Search for the cell housing the specified text and yield its [X, Y] center coordinate. 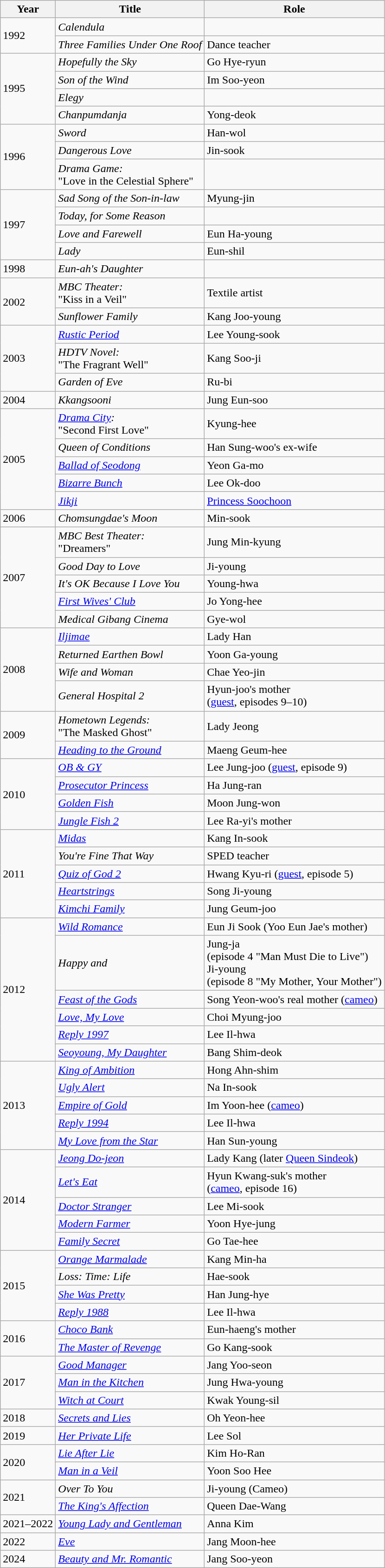
Queen of Conditions [130, 448]
Drama City:"Second First Love" [130, 424]
Quiz of God 2 [130, 873]
Loss: Time: Life [130, 1277]
Reply 1997 [130, 1035]
Wife and Woman [130, 672]
The King's Affection [130, 1506]
2014 [28, 1199]
2009 [28, 735]
Feast of the Gods [130, 999]
Her Private Life [130, 1435]
Hae-sook [295, 1277]
You're Fine That Way [130, 856]
Dance teacher [295, 45]
Family Secret [130, 1242]
2012 [28, 990]
Eun-haeng's mother [295, 1330]
Jin-sook [295, 150]
Anna Kim [295, 1524]
Song Ji-young [295, 891]
Sunflower Family [130, 317]
Moon Jung-won [295, 803]
Chanpumdanja [130, 115]
Princess Soochoon [295, 500]
Kang Joo-young [295, 317]
Yoon Ga-young [295, 654]
Good Day to Love [130, 566]
2002 [28, 301]
The Master of Revenge [130, 1347]
2003 [28, 358]
General Hospital 2 [130, 696]
Lie After Lie [130, 1453]
1996 [28, 157]
Sad Song of the Son-in-law [130, 198]
Reply 1994 [130, 1123]
Textile artist [295, 293]
Han Sung-woo's ex-wife [295, 448]
Yoon Soo Hee [295, 1471]
Han Sun-young [295, 1140]
2013 [28, 1105]
Hwang Kyu-ri (guest, episode 5) [295, 873]
2016 [28, 1338]
1995 [28, 89]
Ugly Alert [130, 1088]
Go Kang-sook [295, 1347]
Elegy [130, 97]
2021 [28, 1497]
Jung-ja (episode 4 "Man Must Die to Live") Ji-young (episode 8 "My Mother, Your Mother") [295, 963]
2022 [28, 1542]
Na In-sook [295, 1088]
Midas [130, 838]
Lee Mi-sook [295, 1206]
Doctor Stranger [130, 1206]
Lee Jung-joo (guest, episode 9) [295, 768]
Heartstrings [130, 891]
2005 [28, 459]
2017 [28, 1382]
Lee Young-sook [295, 334]
Kyung-hee [295, 424]
My Love from the Star [130, 1140]
Ballad of Seodong [130, 465]
Eun Ha-young [295, 233]
Song Yeon-woo's real mother (cameo) [295, 999]
Iljimae [130, 637]
First Wives' Club [130, 602]
Empire of Gold [130, 1105]
Kang In-sook [295, 838]
Lady Jeong [295, 726]
Choi Myung-joo [295, 1017]
2007 [28, 577]
Dangerous Love [130, 150]
1997 [28, 224]
Myung-jin [295, 198]
MBC Best Theater:"Dreamers" [130, 542]
Kkangsooni [130, 400]
2011 [28, 873]
Jungle Fish 2 [130, 820]
Chomsungdae's Moon [130, 518]
Lady Han [295, 637]
Gye-wol [295, 619]
2004 [28, 400]
Son of the Wind [130, 80]
Kang Soo-ji [295, 358]
Wild Romance [130, 927]
Ha Jung-ran [295, 785]
Jung Eun-soo [295, 400]
It's OK Because I Love You [130, 584]
Jo Yong-hee [295, 602]
Jang Soo-yeon [295, 1559]
Queen Dae-Wang [295, 1506]
Kang Min-ha [295, 1259]
Orange Marmalade [130, 1259]
SPED teacher [295, 856]
Love and Farewell [130, 233]
Chae Yeo-jin [295, 672]
Prosecutor Princess [130, 785]
Happy and [130, 963]
1998 [28, 269]
Over To You [130, 1488]
MBC Theater:"Kiss in a Veil" [130, 293]
Hopefully the Sky [130, 62]
Calendula [130, 27]
Jeong Do-jeon [130, 1158]
Today, for Some Reason [130, 216]
Lee Ra-yi's mother [295, 820]
Let's Eat [130, 1182]
Kim Ho-Ran [295, 1453]
Reply 1988 [130, 1312]
Year [28, 9]
Bang Shim-deok [295, 1052]
2006 [28, 518]
Eun-ah's Daughter [130, 269]
Drama Game:"Love in the Celestial Sphere" [130, 174]
Love, My Love [130, 1017]
Bizarre Bunch [130, 483]
2008 [28, 670]
Im Soo-yeon [295, 80]
Jang Yoo-seon [295, 1365]
Lady Kang (later Queen Sindeok) [295, 1158]
2019 [28, 1435]
1992 [28, 36]
Yong-deok [295, 115]
Rustic Period [130, 334]
Jikji [130, 500]
Kwak Young-sil [295, 1400]
2020 [28, 1462]
Sword [130, 133]
OB & GY [130, 768]
2015 [28, 1286]
Secrets and Lies [130, 1418]
Ji-young [295, 566]
Ru-bi [295, 382]
Min-sook [295, 518]
Returned Earthen Bowl [130, 654]
Young-hwa [295, 584]
Role [295, 9]
Han-wol [295, 133]
Hyun Kwang-suk's mother (cameo, episode 16) [295, 1182]
Yeon Ga-mo [295, 465]
King of Ambition [130, 1070]
Young Lady and Gentleman [130, 1524]
Go Tae-hee [295, 1242]
2024 [28, 1559]
Hong Ahn-shim [295, 1070]
She Was Pretty [130, 1294]
Lee Sol [295, 1435]
Garden of Eve [130, 382]
Seoyoung, My Daughter [130, 1052]
Three Families Under One Roof [130, 45]
Yoon Hye-jung [295, 1224]
Kimchi Family [130, 909]
Eve [130, 1542]
Modern Farmer [130, 1224]
Lady [130, 251]
Choco Bank [130, 1330]
2021–2022 [28, 1524]
Jung Min-kyung [295, 542]
Title [130, 9]
Golden Fish [130, 803]
Jang Moon-hee [295, 1542]
2010 [28, 794]
Hometown Legends:"The Masked Ghost" [130, 726]
Han Jung-hye [295, 1294]
Medical Gibang Cinema [130, 619]
Oh Yeon-hee [295, 1418]
Ji-young (Cameo) [295, 1488]
Eun-shil [295, 251]
Jung Geum-joo [295, 909]
Man in the Kitchen [130, 1382]
Maeng Geum-hee [295, 750]
Hyun-joo's mother (guest, episodes 9–10) [295, 696]
Heading to the Ground [130, 750]
2018 [28, 1418]
Go Hye-ryun [295, 62]
Witch at Court [130, 1400]
Im Yoon-hee (cameo) [295, 1105]
Jung Hwa-young [295, 1382]
Beauty and Mr. Romantic [130, 1559]
Eun Ji Sook (Yoo Eun Jae's mother) [295, 927]
Man in a Veil [130, 1471]
Good Manager [130, 1365]
Lee Ok-doo [295, 483]
HDTV Novel:"The Fragrant Well" [130, 358]
